Extract the [X, Y] coordinate from the center of the cell holding the provided text.  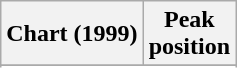
Chart (1999) [72, 34]
Peakposition [189, 34]
